Return the (X, Y) coordinate for the center point of the cell that contains the specified text.  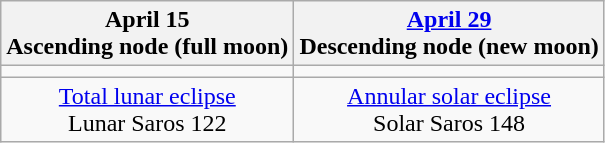
Annular solar eclipseSolar Saros 148 (449, 110)
April 15Ascending node (full moon) (148, 34)
April 29Descending node (new moon) (449, 34)
Total lunar eclipseLunar Saros 122 (148, 110)
